Capture the cell that displays the provided text and extract its [X, Y] central coordinate. 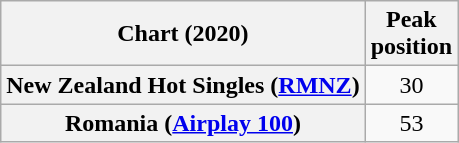
Romania (Airplay 100) [183, 123]
30 [411, 85]
Peakposition [411, 34]
Chart (2020) [183, 34]
New Zealand Hot Singles (RMNZ) [183, 85]
53 [411, 123]
